Capture the cell that displays the provided text and extract its (x, y) central coordinate. 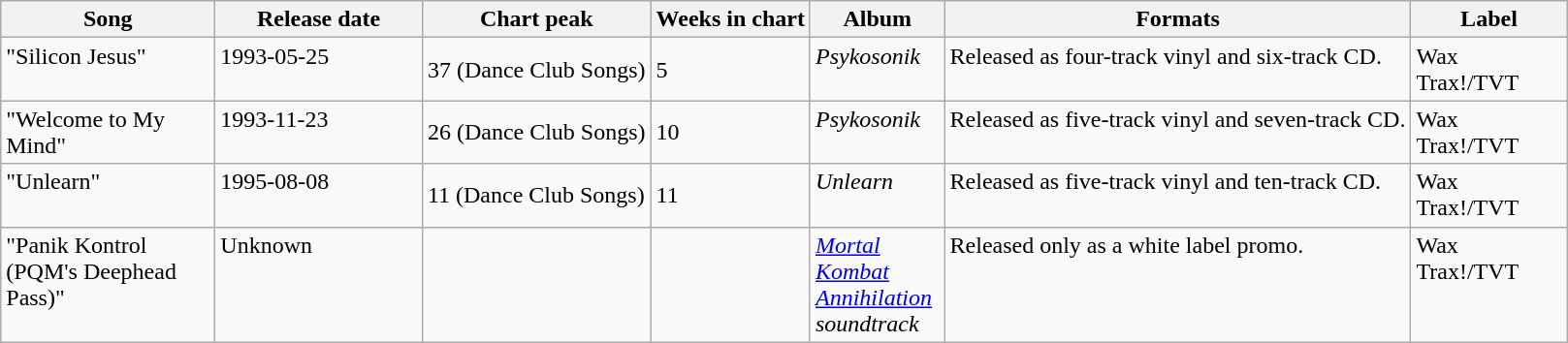
Released only as a white label promo. (1177, 285)
"Silicon Jesus" (109, 70)
11 (Dance Club Songs) (536, 196)
Weeks in chart (730, 19)
1993-05-25 (319, 70)
"Welcome to My Mind" (109, 132)
Unlearn (877, 196)
Unknown (319, 285)
Release date (319, 19)
"Unlearn" (109, 196)
10 (730, 132)
Released as five-track vinyl and ten-track CD. (1177, 196)
Mortal Kombat Annihilation soundtrack (877, 285)
"Panik Kontrol (PQM's Deephead Pass)" (109, 285)
Chart peak (536, 19)
Released as four-track vinyl and six-track CD. (1177, 70)
11 (730, 196)
Song (109, 19)
Formats (1177, 19)
Album (877, 19)
1993-11-23 (319, 132)
5 (730, 70)
Released as five-track vinyl and seven-track CD. (1177, 132)
37 (Dance Club Songs) (536, 70)
Label (1489, 19)
26 (Dance Club Songs) (536, 132)
1995-08-08 (319, 196)
